Identify which cell holds the provided text, then report its (x, y) central coordinate. 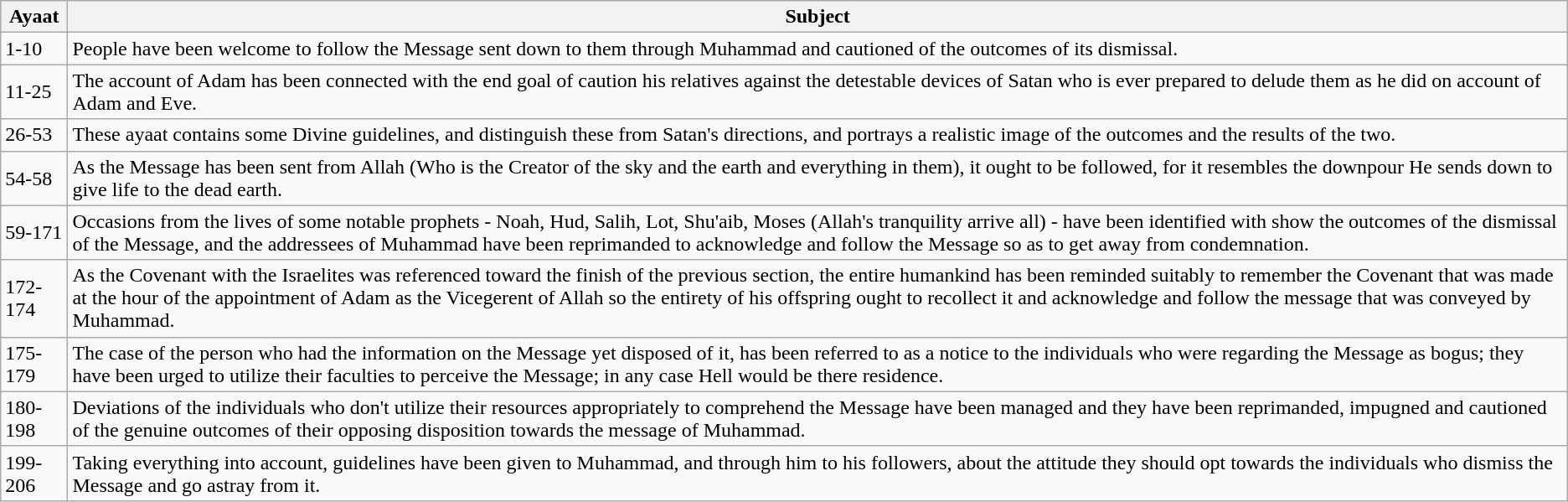
175-179 (34, 364)
59-171 (34, 233)
172-174 (34, 298)
199-206 (34, 473)
Subject (818, 17)
People have been welcome to follow the Message sent down to them through Muhammad and cautioned of the outcomes of its dismissal. (818, 49)
54-58 (34, 178)
11-25 (34, 92)
Ayaat (34, 17)
180-198 (34, 419)
26-53 (34, 135)
1-10 (34, 49)
